Find where the given text appears and provide that cell's center as [x, y] coordinate. 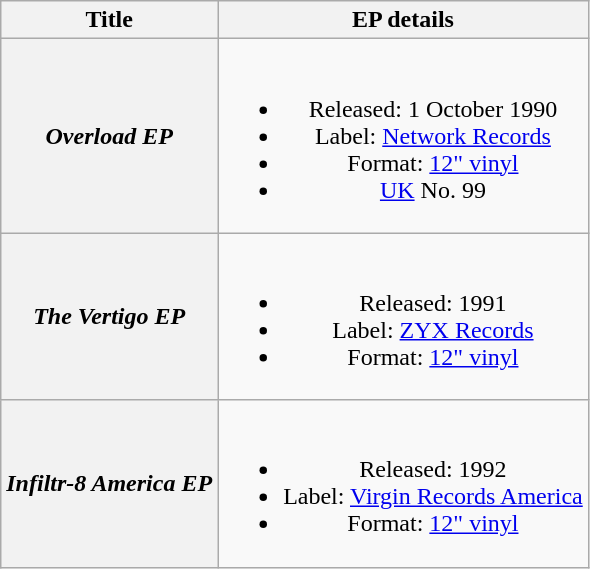
Released: 1992Label: Virgin Records AmericaFormat: 12" vinyl [404, 484]
Released: 1991Label: ZYX RecordsFormat: 12" vinyl [404, 316]
Released: 1 October 1990Label: Network RecordsFormat: 12" vinylUK No. 99 [404, 136]
Title [110, 20]
Overload EP [110, 136]
Infiltr-8 America EP [110, 484]
The Vertigo EP [110, 316]
EP details [404, 20]
